Determine the [x, y] coordinate at the center of the cell enclosing the given text.  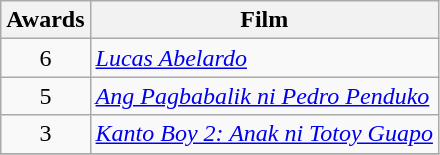
Ang Pagbabalik ni Pedro Penduko [264, 96]
Awards [46, 20]
Kanto Boy 2: Anak ni Totoy Guapo [264, 134]
Film [264, 20]
5 [46, 96]
6 [46, 58]
Lucas Abelardo [264, 58]
3 [46, 134]
